Identify which cell holds the provided text, then report its (X, Y) central coordinate. 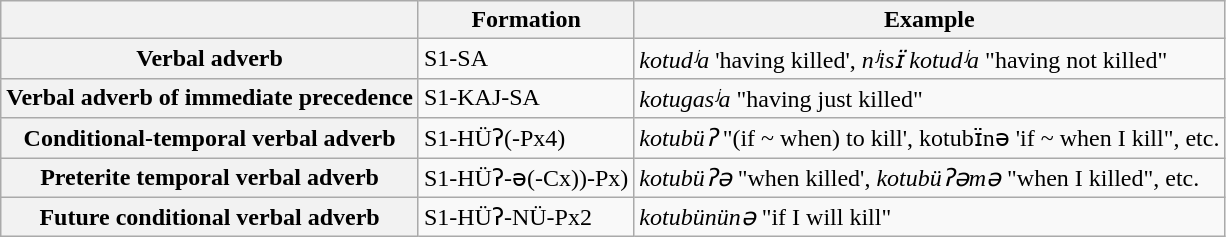
Conditional-temporal verbal adverb (210, 138)
Future conditional verbal adverb (210, 217)
S1-KAJ-SA (526, 98)
S1-HÜʔ(-Px4) (526, 138)
Preterite temporal verbal adverb (210, 178)
kotubününə "if I will kill" (930, 217)
Verbal adverb (210, 59)
S1-HÜʔ-ə(-Cx))-Px) (526, 178)
Formation (526, 20)
Verbal adverb of immediate precedence (210, 98)
S1-SA (526, 59)
Example (930, 20)
kotudʲa 'having killed', nʲisɪ̈ kotudʲa "having not killed" (930, 59)
kotugasʲa "having just killed" (930, 98)
S1-HÜʔ-NÜ-Px2 (526, 217)
kotubüʔ "(if ~ when) to kill', kotubɪ̈nə 'if ~ when I kill", etc. (930, 138)
kotubüʔə "when killed', kotubüʔəmə "when I killed", etc. (930, 178)
